For the text-containing cell, return its midpoint in (X, Y) coordinate format. 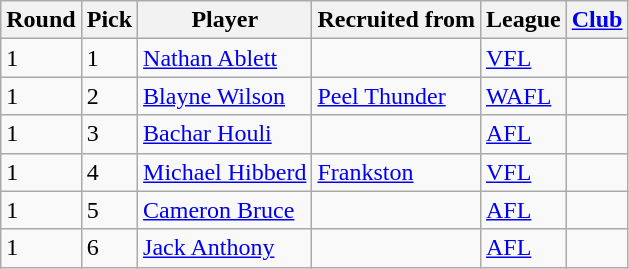
Player (225, 20)
League (523, 20)
Michael Hibberd (225, 172)
Jack Anthony (225, 248)
Round (41, 20)
Blayne Wilson (225, 96)
Frankston (396, 172)
Pick (109, 20)
4 (109, 172)
6 (109, 248)
Peel Thunder (396, 96)
5 (109, 210)
Bachar Houli (225, 134)
WAFL (523, 96)
Recruited from (396, 20)
Club (597, 20)
Nathan Ablett (225, 58)
3 (109, 134)
Cameron Bruce (225, 210)
2 (109, 96)
